Identify which cell holds the provided text, then report its (x, y) central coordinate. 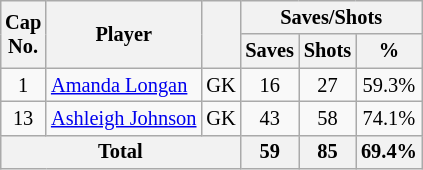
Shots (328, 51)
59 (269, 152)
Amanda Longan (124, 85)
% (389, 51)
Total (120, 152)
Ashleigh Johnson (124, 118)
Saves (269, 51)
Saves/Shots (330, 17)
74.1% (389, 118)
CapNo. (23, 34)
27 (328, 85)
Player (124, 34)
16 (269, 85)
69.4% (389, 152)
58 (328, 118)
85 (328, 152)
13 (23, 118)
1 (23, 85)
59.3% (389, 85)
43 (269, 118)
